Identify which cell holds the provided text, then report its [X, Y] central coordinate. 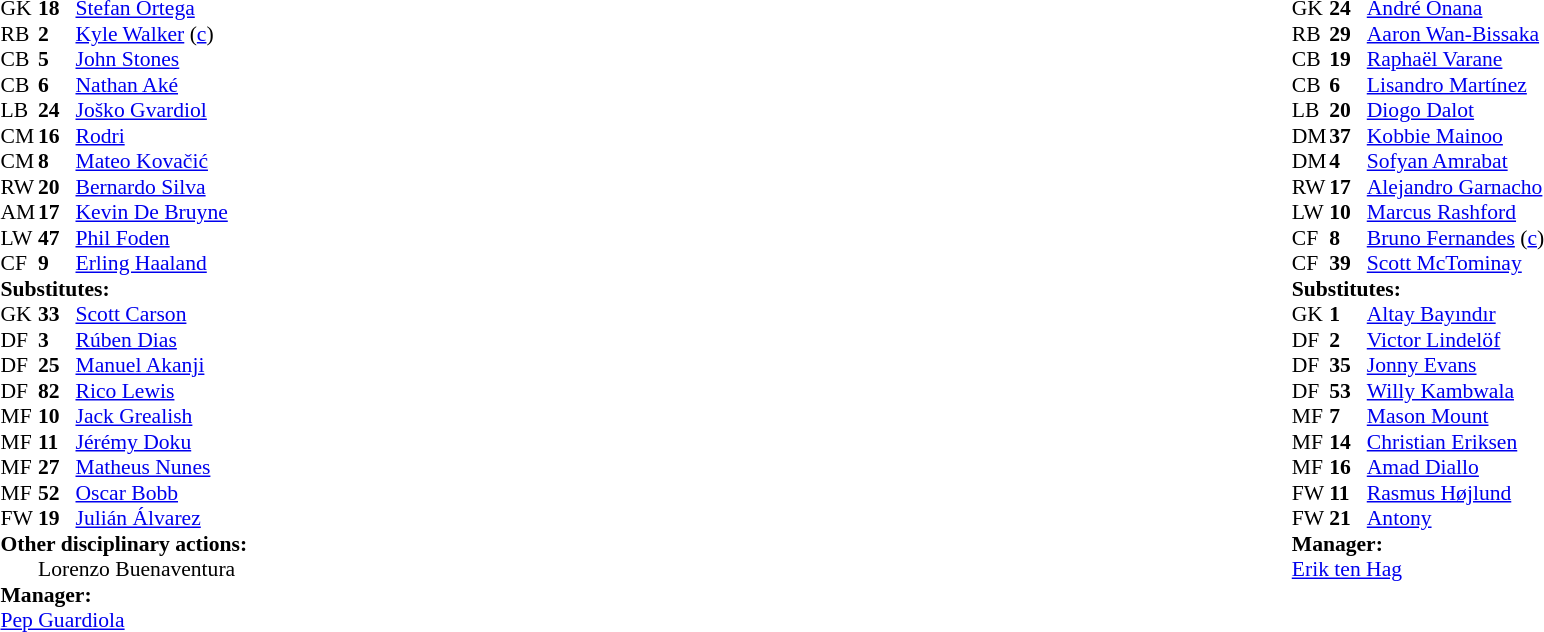
Diogo Dalot [1456, 111]
Amad Diallo [1456, 467]
Antony [1456, 519]
24 [57, 111]
Rúben Dias [162, 340]
Mateo Kovačić [162, 161]
Erik ten Hag [1418, 569]
John Stones [162, 59]
Phil Foden [162, 238]
Sofyan Amrabat [1456, 161]
Marcus Rashford [1456, 213]
33 [57, 315]
9 [57, 263]
Jérémy Doku [162, 442]
AM [19, 213]
Matheus Nunes [162, 467]
Kevin De Bruyne [162, 213]
21 [1348, 519]
25 [57, 365]
Nathan Aké [162, 85]
Oscar Bobb [162, 493]
Alejandro Garnacho [1456, 187]
39 [1348, 263]
Erling Haaland [162, 263]
7 [1348, 417]
Lorenzo Buenaventura [142, 569]
Raphaël Varane [1456, 59]
Victor Lindelöf [1456, 340]
82 [57, 391]
Willy Kambwala [1456, 391]
Rasmus Højlund [1456, 493]
Aaron Wan-Bissaka [1456, 34]
Kobbie Mainoo [1456, 136]
37 [1348, 136]
5 [57, 59]
Manuel Akanji [162, 365]
Scott Carson [162, 315]
Mason Mount [1456, 417]
52 [57, 493]
47 [57, 238]
14 [1348, 442]
Rodri [162, 136]
Christian Eriksen [1456, 442]
Julián Álvarez [162, 519]
Bernardo Silva [162, 187]
53 [1348, 391]
35 [1348, 365]
27 [57, 467]
Rico Lewis [162, 391]
Jonny Evans [1456, 365]
Scott McTominay [1456, 263]
Jack Grealish [162, 417]
29 [1348, 34]
Altay Bayındır [1456, 315]
1 [1348, 315]
Other disciplinary actions: [124, 544]
Joško Gvardiol [162, 111]
Bruno Fernandes (c) [1456, 238]
3 [57, 340]
Kyle Walker (c) [162, 34]
4 [1348, 161]
Lisandro Martínez [1456, 85]
